Locate the cell with the specified text and output its (x, y) center coordinate. 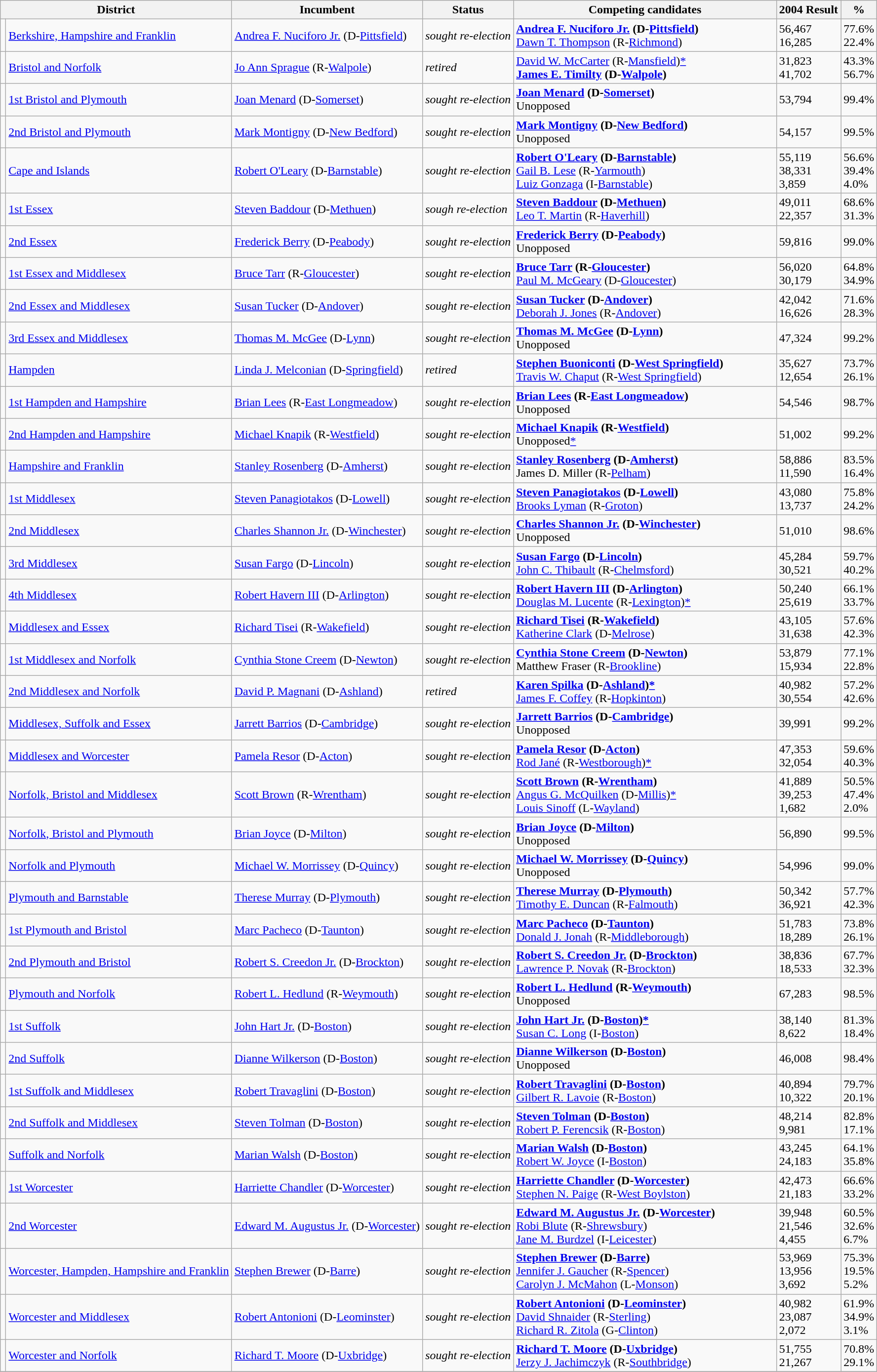
98.6% (859, 531)
Andrea F. Nuciforo Jr. (D-Pittsfield) Dawn T. Thompson (R-Richmond) (645, 36)
40,89410,322 (808, 1091)
Brian Lees (R-East Longmeadow) Unopposed (645, 402)
Richard T. Moore (D-Uxbridge) Jerzy J. Jachimczyk (R-Southbridge) (645, 1356)
Brian Joyce (D-Milton) (327, 833)
Brian Lees (R-East Longmeadow) (327, 402)
Marian Walsh (D-Boston) (327, 1155)
31,82341,702 (808, 67)
Hampden (119, 370)
99.4% (859, 100)
Linda J. Melconian (D-Springfield) (327, 370)
Richard Tisei (R-Wakefield) (327, 627)
Suffolk and Norfolk (119, 1155)
Robert O'Leary (D-Barnstable) (327, 170)
Therese Murray (D-Plymouth) (327, 897)
Robert Havern III (D-Arlington) Douglas M. Lucente (R-Lexington)* (645, 595)
Robert Antonioni (D-Leominster) David Shnaider (R-Sterling) Richard R. Zitola (G-Clinton) (645, 1317)
67,283 (808, 994)
35,62712,654 (808, 370)
Edward M. Augustus Jr. (D-Worcester) Robi Blute (R-Shrewsbury) Jane M. Burdzel (I-Leicester) (645, 1226)
53,87915,934 (808, 659)
51,010 (808, 531)
Susan Fargo (D-Lincoln) John C. Thibault (R-Chelmsford) (645, 563)
59,816 (808, 241)
Steven Tolman (D-Boston) (327, 1123)
40,98230,554 (808, 692)
1st Middlesex and Norfolk (119, 659)
4th Middlesex (119, 595)
59.7%40.2% (859, 563)
Susan Tucker (D-Andover) (327, 305)
68.6%31.3% (859, 209)
58,88611,590 (808, 466)
1st Suffolk and Middlesex (119, 1091)
42,47321,183 (808, 1187)
Middlesex and Worcester (119, 756)
57.7%42.3% (859, 897)
64.8%34.9% (859, 274)
59.6%40.3% (859, 756)
56.6%39.4%4.0% (859, 170)
Dianne Wilkerson (D-Boston) (327, 1058)
Stephen Brewer (D-Barre) (327, 1271)
71.6%28.3% (859, 305)
John Hart Jr. (D-Boston)* Susan C. Long (I-Boston) (645, 1027)
Robert O'Leary (D-Barnstable) Gail B. Lese (R-Yarmouth) Luiz Gonzaga (I-Barnstable) (645, 170)
Cape and Islands (119, 170)
51,75521,267 (808, 1356)
54,546 (808, 402)
1st Hampden and Hampshire (119, 402)
47,35332,054 (808, 756)
sough re-election (468, 209)
77.1%22.8% (859, 659)
Pamela Resor (D-Acton) (327, 756)
Michael W. Morrissey (D-Quincy) (327, 866)
Karen Spilka (D-Ashland)* James F. Coffey (R-Hopkinton) (645, 692)
Richard T. Moore (D-Uxbridge) (327, 1356)
1st Suffolk (119, 1027)
Norfolk, Bristol and Plymouth (119, 833)
3rd Essex and Middlesex (119, 338)
Robert Travaglini (D-Boston) (327, 1091)
Robert Antonioni (D-Leominster) (327, 1317)
43.3%56.7% (859, 67)
67.7%32.3% (859, 962)
70.8%29.1% (859, 1356)
56,46716,285 (808, 36)
Steven Panagiotakos (D-Lowell) Brooks Lyman (R-Groton) (645, 499)
2nd Bristol and Plymouth (119, 131)
53,794 (808, 100)
40,98223,0872,072 (808, 1317)
57.2%42.6% (859, 692)
Middlesex, Suffolk and Essex (119, 723)
55,11938,3313,859 (808, 170)
Stanley Rosenberg (D-Amherst) James D. Miller (R-Pelham) (645, 466)
Harriette Chandler (D-Worcester) Stephen N. Paige (R-West Boylston) (645, 1187)
50,34236,921 (808, 897)
Worcester and Norfolk (119, 1356)
43,10531,638 (808, 627)
2nd Middlesex and Norfolk (119, 692)
83.5%16.4% (859, 466)
Marc Pacheco (D-Taunton) Donald J. Jonah (R-Middleborough) (645, 930)
82.8%17.1% (859, 1123)
39,991 (808, 723)
2nd Essex (119, 241)
50,24025,619 (808, 595)
60.5%32.6%6.7% (859, 1226)
Robert S. Creedon Jr. (D-Brockton) (327, 962)
Therese Murray (D-Plymouth) Timothy E. Duncan (R-Falmouth) (645, 897)
Robert S. Creedon Jr. (D-Brockton) Lawrence P. Novak (R-Brockton) (645, 962)
Thomas M. McGee (D-Lynn) Unopposed (645, 338)
Worcester, Hampden, Hampshire and Franklin (119, 1271)
1st Worcester (119, 1187)
Michael W. Morrissey (D-Quincy) Unopposed (645, 866)
Hampshire and Franklin (119, 466)
2nd Suffolk and Middlesex (119, 1123)
Scott Brown (R-Wrentham) (327, 794)
Charles Shannon Jr. (D-Winchester) Unopposed (645, 531)
Harriette Chandler (D-Worcester) (327, 1187)
Jarrett Barrios (D-Cambridge) (327, 723)
% (859, 10)
Bristol and Norfolk (119, 67)
Jarrett Barrios (D-Cambridge) Unopposed (645, 723)
73.8%26.1% (859, 930)
Middlesex and Essex (119, 627)
Steven Tolman (D-Boston) Robert P. Ferencsik (R-Boston) (645, 1123)
Edward M. Augustus Jr. (D-Worcester) (327, 1226)
1st Plymouth and Bristol (119, 930)
43,24524,183 (808, 1155)
73.7%26.1% (859, 370)
1st Middlesex (119, 499)
Norfolk, Bristol and Middlesex (119, 794)
Susan Tucker (D-Andover) Deborah J. Jones (R-Andover) (645, 305)
Susan Fargo (D-Lincoln) (327, 563)
Bruce Tarr (R-Gloucester) Paul M. McGeary (D-Gloucester) (645, 274)
David W. McCarter (R-Mansfield)* James E. Timilty (D-Walpole) (645, 67)
53,96913,9563,692 (808, 1271)
2nd Plymouth and Bristol (119, 962)
Cynthia Stone Creem (D-Newton) (327, 659)
Stephen Buoniconti (D-West Springfield) Travis W. Chaput (R-West Springfield) (645, 370)
Brian Joyce (D-Milton) Unopposed (645, 833)
98.5% (859, 994)
79.7%20.1% (859, 1091)
61.9%34.9%3.1% (859, 1317)
Dianne Wilkerson (D-Boston) Unopposed (645, 1058)
2nd Suffolk (119, 1058)
81.3%18.4% (859, 1027)
54,996 (808, 866)
Joan Menard (D-Somerset) Unopposed (645, 100)
Status (468, 10)
Jo Ann Sprague (R-Walpole) (327, 67)
2nd Worcester (119, 1226)
Cynthia Stone Creem (D-Newton) Matthew Fraser (R-Brookline) (645, 659)
75.8%24.2% (859, 499)
District (116, 10)
Norfolk and Plymouth (119, 866)
43,08013,737 (808, 499)
2nd Hampden and Hampshire (119, 435)
48,2149,981 (808, 1123)
Competing candidates (645, 10)
54,157 (808, 131)
2004 Result (808, 10)
1st Essex (119, 209)
Stephen Brewer (D-Barre) Jennifer J. Gaucher (R-Spencer) Carolyn J. McMahon (L-Monson) (645, 1271)
Robert L. Hedlund (R-Weymouth) (327, 994)
1st Bristol and Plymouth (119, 100)
David P. Magnani (D-Ashland) (327, 692)
42,04216,626 (808, 305)
Pamela Resor (D-Acton) Rod Jané (R-Westborough)* (645, 756)
Joan Menard (D-Somerset) (327, 100)
1st Essex and Middlesex (119, 274)
66.1%33.7% (859, 595)
Michael Knapik (R-Westfield) (327, 435)
Marc Pacheco (D-Taunton) (327, 930)
Bruce Tarr (R-Gloucester) (327, 274)
Marian Walsh (D-Boston) Robert W. Joyce (I-Boston) (645, 1155)
47,324 (808, 338)
Robert Havern III (D-Arlington) (327, 595)
Incumbent (327, 10)
Richard Tisei (R-Wakefield) Katherine Clark (D-Melrose) (645, 627)
Plymouth and Barnstable (119, 897)
75.3%19.5%5.2% (859, 1271)
Berkshire, Hampshire and Franklin (119, 36)
Frederick Berry (D-Peabody) (327, 241)
46,008 (808, 1058)
Andrea F. Nuciforo Jr. (D-Pittsfield) (327, 36)
Stanley Rosenberg (D-Amherst) (327, 466)
38,1408,622 (808, 1027)
49,01122,357 (808, 209)
77.6%22.4% (859, 36)
Plymouth and Norfolk (119, 994)
Mark Montigny (D-New Bedford) Unopposed (645, 131)
3rd Middlesex (119, 563)
50.5%47.4%2.0% (859, 794)
Steven Baddour (D-Methuen) (327, 209)
2nd Middlesex (119, 531)
2nd Essex and Middlesex (119, 305)
Michael Knapik (R-Westfield) Unopposed* (645, 435)
Steven Baddour (D-Methuen) Leo T. Martin (R-Haverhill) (645, 209)
Frederick Berry (D-Peabody) Unopposed (645, 241)
64.1%35.8% (859, 1155)
56,02030,179 (808, 274)
51,002 (808, 435)
Robert L. Hedlund (R-Weymouth) Unopposed (645, 994)
38,83618,533 (808, 962)
57.6%42.3% (859, 627)
45,28430,521 (808, 563)
56,890 (808, 833)
98.4% (859, 1058)
66.6%33.2% (859, 1187)
Steven Panagiotakos (D-Lowell) (327, 499)
51,78318,289 (808, 930)
98.7% (859, 402)
Mark Montigny (D-New Bedford) (327, 131)
41,88939,2531,682 (808, 794)
Thomas M. McGee (D-Lynn) (327, 338)
Worcester and Middlesex (119, 1317)
Scott Brown (R-Wrentham) Angus G. McQuilken (D-Millis)* Louis Sinoff (L-Wayland) (645, 794)
Robert Travaglini (D-Boston) Gilbert R. Lavoie (R-Boston) (645, 1091)
Charles Shannon Jr. (D-Winchester) (327, 531)
39,94821,5464,455 (808, 1226)
John Hart Jr. (D-Boston) (327, 1027)
